Output the (X, Y) coordinate of the center of the cell containing the given text.  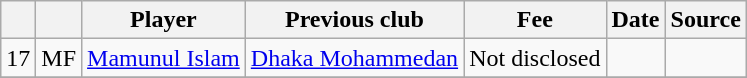
Mamunul Islam (164, 58)
MF (59, 58)
Fee (535, 20)
Not disclosed (535, 58)
Previous club (354, 20)
Date (636, 20)
Dhaka Mohammedan (354, 58)
Source (706, 20)
Player (164, 20)
17 (18, 58)
